Capture the cell that displays the provided text and extract its (x, y) central coordinate. 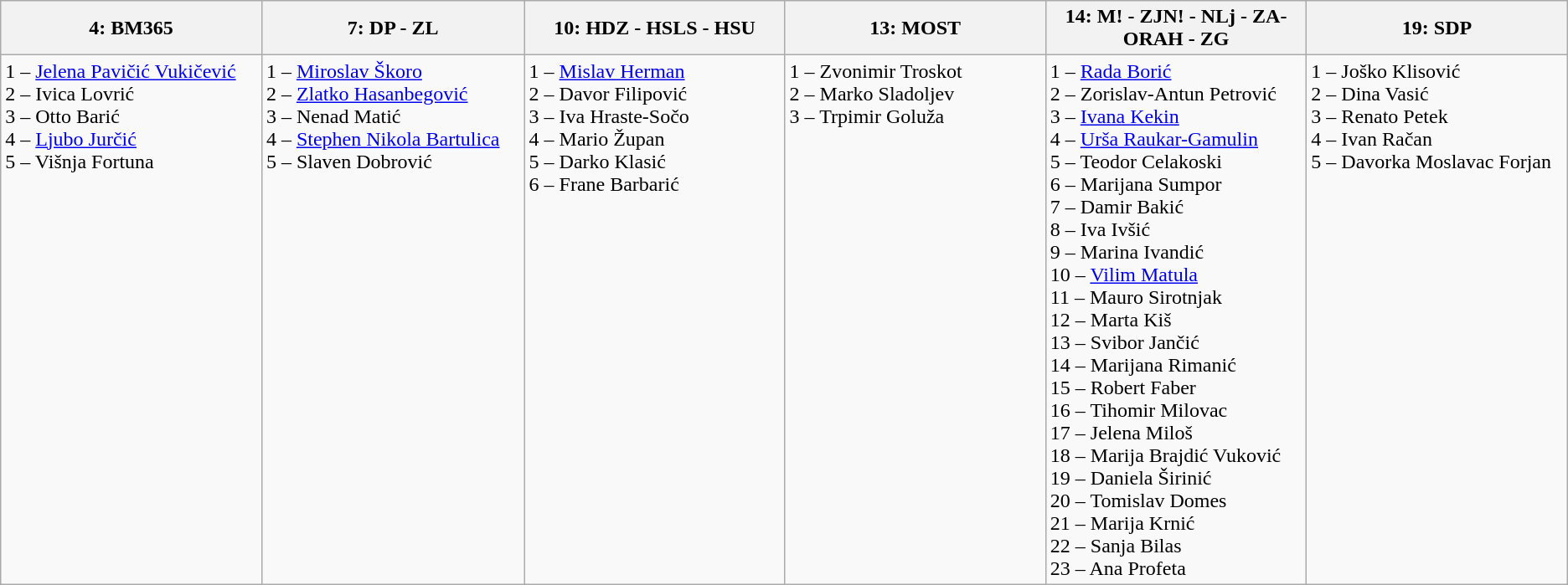
1 – Miroslav Škoro 2 – Zlatko Hasanbegović 3 – Nenad Matić 4 – Stephen Nikola Bartulica 5 – Slaven Dobrović (393, 320)
4: BM365 (132, 28)
10: HDZ - HSLS - HSU (655, 28)
14: M! - ZJN! - NLj - ZA-ORAH - ZG (1176, 28)
1 – Zvonimir Troskot 2 – Marko Sladoljev 3 – Trpimir Goluža (915, 320)
1 – Jelena Pavičić Vukičević 2 – Ivica Lovrić 3 – Otto Barić 4 – Ljubo Jurčić 5 – Višnja Fortuna (132, 320)
7: DP - ZL (393, 28)
1 – Mislav Herman 2 – Davor Filipović 3 – Iva Hraste-Sočo 4 – Mario Župan 5 – Darko Klasić 6 – Frane Barbarić (655, 320)
1 – Joško Klisović 2 – Dina Vasić 3 – Renato Petek 4 – Ivan Račan 5 – Davorka Moslavac Forjan (1437, 320)
19: SDP (1437, 28)
13: MOST (915, 28)
